Return the (x, y) coordinate for the center point of the cell that contains the specified text.  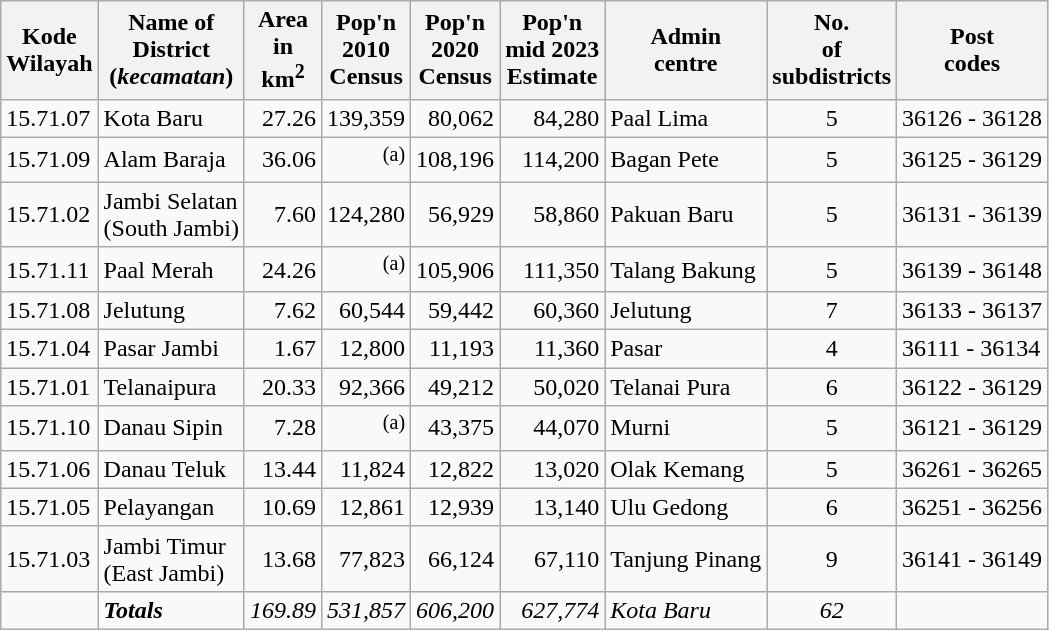
15.71.06 (50, 469)
80,062 (456, 118)
36261 - 36265 (972, 469)
36125 - 36129 (972, 160)
15.71.03 (50, 558)
49,212 (456, 387)
Danau Sipin (171, 428)
Paal Lima (686, 118)
Name of District(kecamatan) (171, 50)
Bagan Pete (686, 160)
58,860 (552, 214)
84,280 (552, 118)
36131 - 36139 (972, 214)
7.28 (282, 428)
60,544 (366, 311)
36141 - 36149 (972, 558)
Jambi Selatan (South Jambi) (171, 214)
13.68 (282, 558)
36122 - 36129 (972, 387)
15.71.11 (50, 270)
7.60 (282, 214)
50,020 (552, 387)
169.89 (282, 610)
531,857 (366, 610)
60,360 (552, 311)
Telanai Pura (686, 387)
Pasar (686, 349)
56,929 (456, 214)
92,366 (366, 387)
1.67 (282, 349)
27.26 (282, 118)
12,861 (366, 507)
Talang Bakung (686, 270)
66,124 (456, 558)
15.71.10 (50, 428)
Danau Teluk (171, 469)
124,280 (366, 214)
11,193 (456, 349)
24.26 (282, 270)
15.71.04 (50, 349)
Tanjung Pinang (686, 558)
36251 - 36256 (972, 507)
Olak Kemang (686, 469)
59,442 (456, 311)
36139 - 36148 (972, 270)
Pop'n mid 2023Estimate (552, 50)
Ulu Gedong (686, 507)
Telanaipura (171, 387)
Totals (171, 610)
Pasar Jambi (171, 349)
9 (832, 558)
627,774 (552, 610)
Pop'n 2010Census (366, 50)
62 (832, 610)
20.33 (282, 387)
Alam Baraja (171, 160)
15.71.09 (50, 160)
No. of subdistricts (832, 50)
15.71.07 (50, 118)
111,350 (552, 270)
36126 - 36128 (972, 118)
606,200 (456, 610)
13,020 (552, 469)
Pop'n 2020Census (456, 50)
36111 - 36134 (972, 349)
Jambi Timur (East Jambi) (171, 558)
Admin centre (686, 50)
Postcodes (972, 50)
105,906 (456, 270)
Areain km2 (282, 50)
13.44 (282, 469)
12,822 (456, 469)
108,196 (456, 160)
Pelayangan (171, 507)
43,375 (456, 428)
12,939 (456, 507)
4 (832, 349)
11,360 (552, 349)
36133 - 36137 (972, 311)
36121 - 36129 (972, 428)
77,823 (366, 558)
36.06 (282, 160)
67,110 (552, 558)
15.71.01 (50, 387)
7 (832, 311)
Paal Merah (171, 270)
Murni (686, 428)
15.71.02 (50, 214)
44,070 (552, 428)
10.69 (282, 507)
13,140 (552, 507)
139,359 (366, 118)
114,200 (552, 160)
12,800 (366, 349)
11,824 (366, 469)
15.71.05 (50, 507)
7.62 (282, 311)
Kode Wilayah (50, 50)
Pakuan Baru (686, 214)
15.71.08 (50, 311)
